Identify which cell holds the provided text, then report its [X, Y] central coordinate. 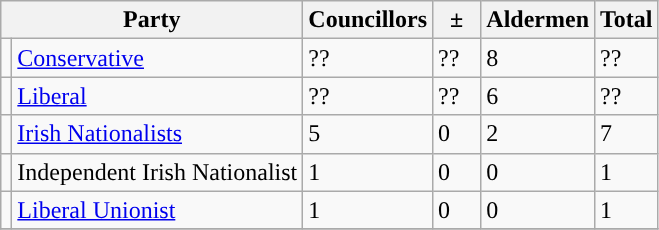
6 [538, 96]
Aldermen [538, 20]
5 [368, 134]
Councillors [368, 20]
Total [627, 20]
Irish Nationalists [158, 134]
Liberal [158, 96]
Independent Irish Nationalist [158, 172]
Conservative [158, 58]
Party [152, 20]
2 [538, 134]
± [457, 20]
7 [627, 134]
8 [538, 58]
Liberal Unionist [158, 210]
